Search for the cell housing the specified text and yield its (x, y) center coordinate. 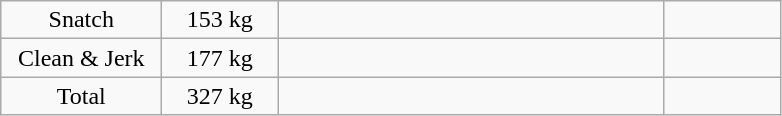
327 kg (220, 96)
Clean & Jerk (82, 58)
Snatch (82, 20)
Total (82, 96)
153 kg (220, 20)
177 kg (220, 58)
